Locate the cell with the specified text and output its [X, Y] center coordinate. 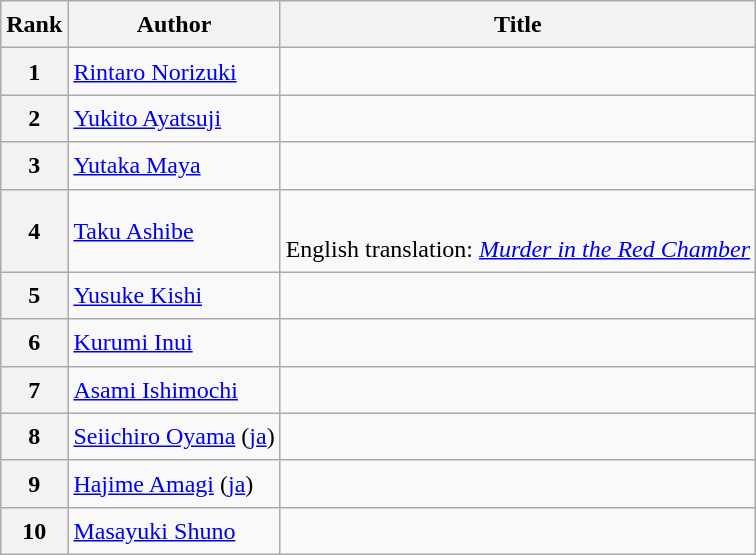
8 [34, 436]
Author [174, 24]
Rintaro Norizuki [174, 72]
Asami Ishimochi [174, 390]
2 [34, 118]
5 [34, 296]
Taku Ashibe [174, 230]
3 [34, 166]
10 [34, 530]
6 [34, 342]
9 [34, 484]
Rank [34, 24]
Seiichiro Oyama (ja) [174, 436]
Kurumi Inui [174, 342]
English translation: Murder in the Red Chamber [518, 230]
4 [34, 230]
Hajime Amagi (ja) [174, 484]
Masayuki Shuno [174, 530]
Yusuke Kishi [174, 296]
Yutaka Maya [174, 166]
1 [34, 72]
Yukito Ayatsuji [174, 118]
7 [34, 390]
Title [518, 24]
